Pinpoint the cell where the given text exists, returning its (X, Y) midpoint coordinate. 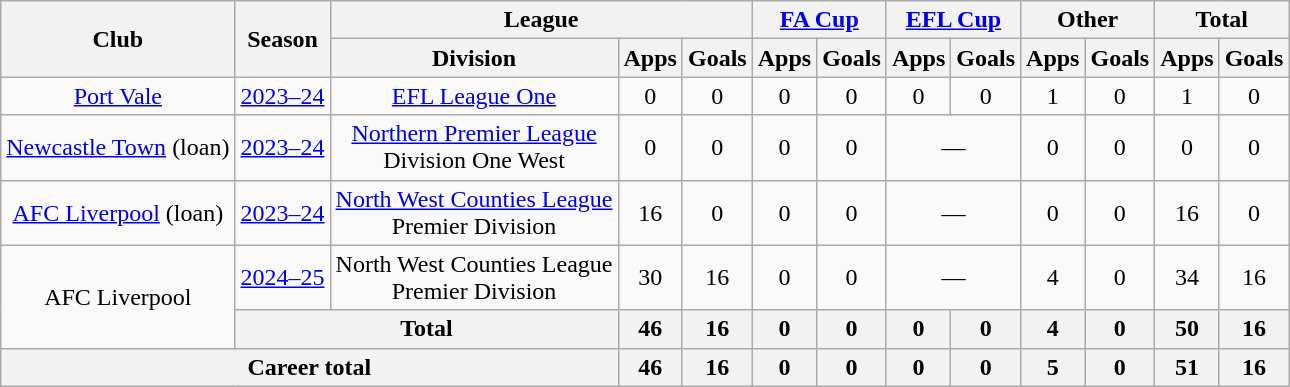
Port Vale (118, 96)
Career total (310, 367)
FA Cup (819, 20)
51 (1187, 367)
30 (650, 278)
5 (1053, 367)
50 (1187, 329)
Newcastle Town (loan) (118, 148)
Northern Premier LeagueDivision One West (474, 148)
AFC Liverpool (118, 296)
2024–25 (282, 278)
Club (118, 39)
EFL League One (474, 96)
League (541, 20)
AFC Liverpool (loan) (118, 212)
34 (1187, 278)
Division (474, 58)
Season (282, 39)
EFL Cup (953, 20)
Other (1088, 20)
